From the cell containing the given text, extract its center point as [X, Y] coordinate. 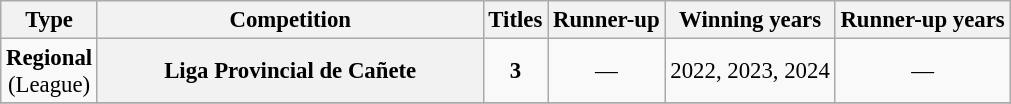
Winning years [750, 20]
Runner-up [606, 20]
Titles [516, 20]
3 [516, 72]
Liga Provincial de Cañete [290, 72]
2022, 2023, 2024 [750, 72]
Competition [290, 20]
Runner-up years [922, 20]
Type [50, 20]
Regional(League) [50, 72]
